Return the [X, Y] coordinate for the center point of the cell that contains the specified text.  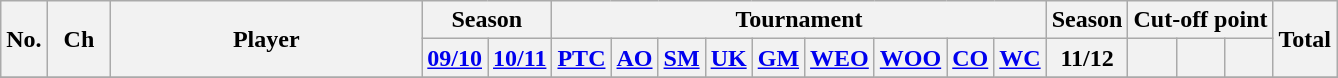
CO [970, 58]
WOO [910, 58]
AO [634, 58]
Cut-off point [1200, 20]
09/10 [455, 58]
Total [1305, 39]
Ch [79, 39]
SM [682, 58]
WEO [840, 58]
UK [728, 58]
11/12 [1087, 58]
GM [778, 58]
Tournament [799, 20]
PTC [582, 58]
Player [266, 39]
No. [24, 39]
10/11 [520, 58]
WC [1020, 58]
